Find where the given text appears and provide that cell's center as [x, y] coordinate. 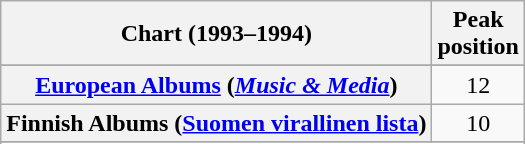
12 [478, 85]
Peakposition [478, 34]
10 [478, 123]
Finnish Albums (Suomen virallinen lista) [216, 123]
Chart (1993–1994) [216, 34]
European Albums (Music & Media) [216, 85]
